Provide the (X, Y) coordinate of the cell's center where the given text is located.  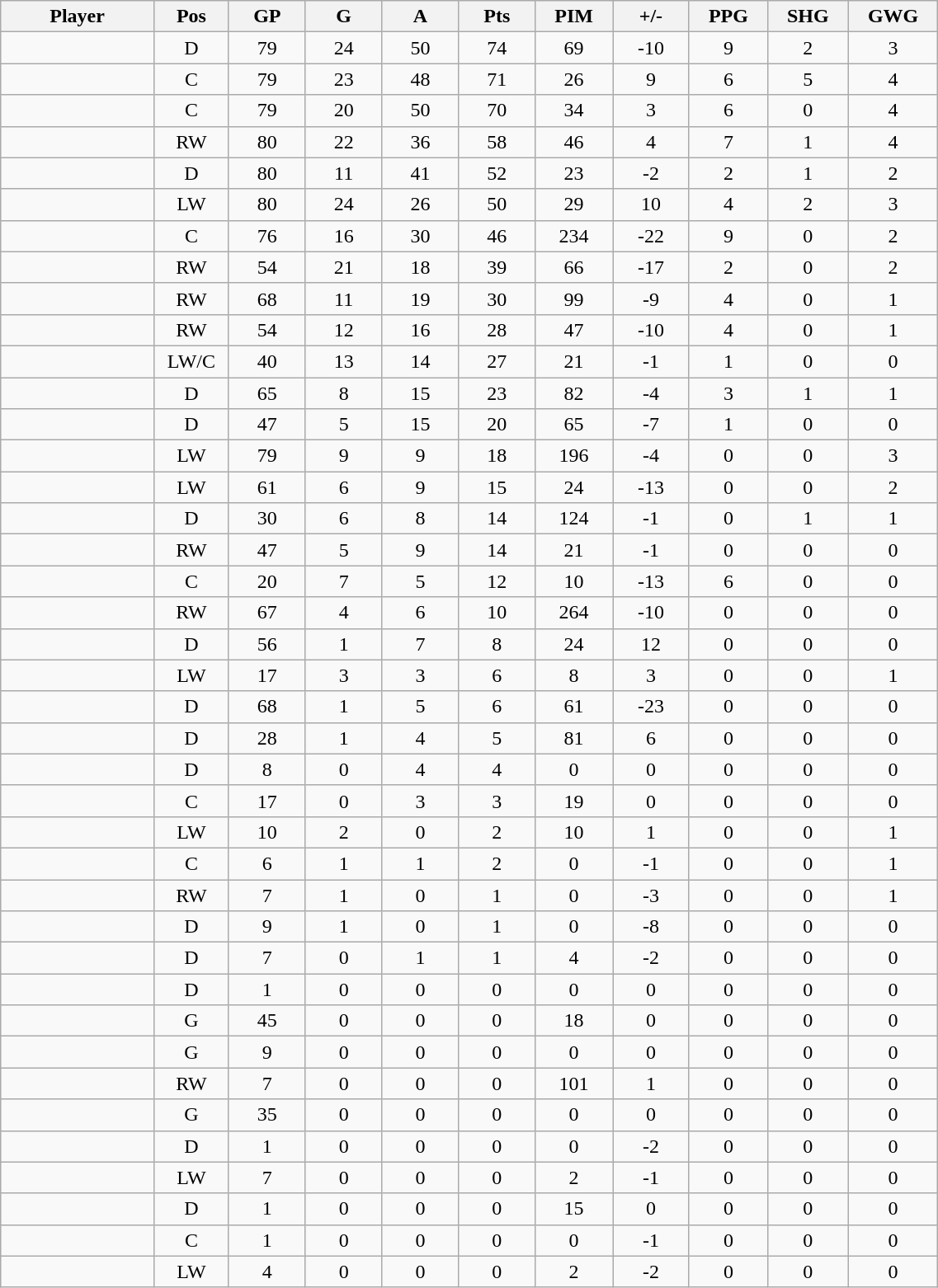
76 (267, 236)
-8 (650, 927)
52 (497, 173)
41 (421, 173)
27 (497, 361)
74 (497, 48)
Player (78, 16)
48 (421, 79)
99 (574, 298)
34 (574, 110)
196 (574, 456)
69 (574, 48)
22 (343, 142)
45 (267, 1021)
-7 (650, 425)
58 (497, 142)
-23 (650, 707)
PPG (728, 16)
101 (574, 1084)
234 (574, 236)
+/- (650, 16)
13 (343, 361)
82 (574, 393)
81 (574, 738)
PIM (574, 16)
35 (267, 1115)
36 (421, 142)
29 (574, 204)
GWG (893, 16)
Pts (497, 16)
40 (267, 361)
124 (574, 519)
A (421, 16)
-9 (650, 298)
SHG (808, 16)
56 (267, 644)
-3 (650, 895)
66 (574, 267)
264 (574, 613)
67 (267, 613)
LW/C (191, 361)
71 (497, 79)
GP (267, 16)
70 (497, 110)
39 (497, 267)
-22 (650, 236)
Pos (191, 16)
-17 (650, 267)
